Output the (X, Y) coordinate of the center of the cell containing the given text.  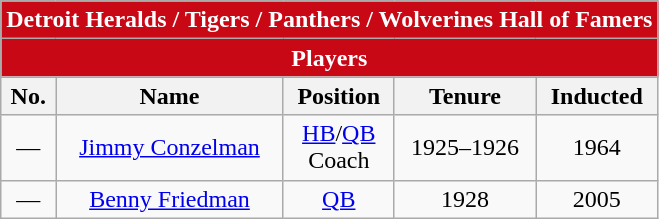
HB/QBCoach (338, 148)
Detroit Heralds / Tigers / Panthers / Wolverines Hall of Famers (330, 20)
Benny Friedman (170, 199)
No. (28, 96)
Position (338, 96)
2005 (597, 199)
1928 (464, 199)
Inducted (597, 96)
1925–1926 (464, 148)
Jimmy Conzelman (170, 148)
Players (330, 58)
Name (170, 96)
Tenure (464, 96)
QB (338, 199)
1964 (597, 148)
